Search for the cell housing the specified text and yield its (X, Y) center coordinate. 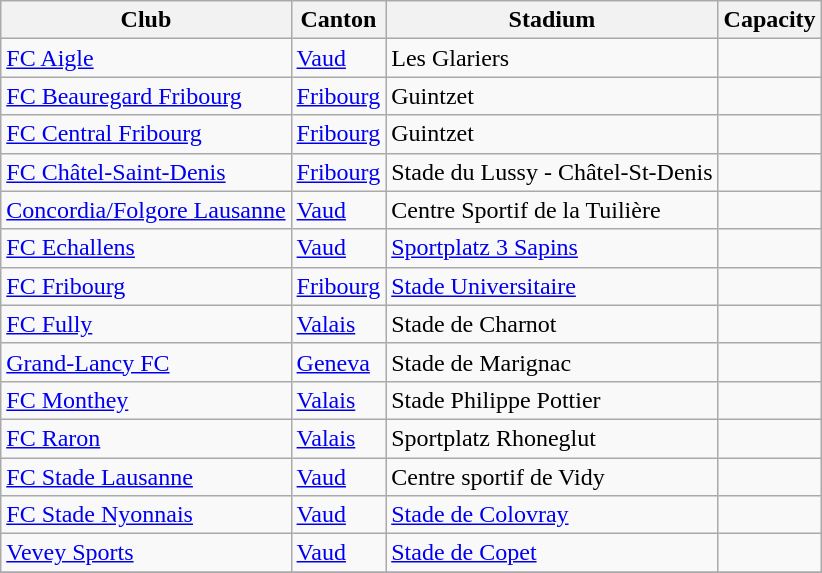
FC Beauregard Fribourg (146, 96)
FC Raron (146, 438)
FC Fribourg (146, 286)
FC Central Fribourg (146, 134)
Stade de Charnot (552, 324)
FC Aigle (146, 58)
FC Stade Lausanne (146, 477)
FC Fully (146, 324)
Centre sportif de Vidy (552, 477)
FC Stade Nyonnais (146, 515)
FC Monthey (146, 400)
Stade de Marignac (552, 362)
Sportplatz 3 Sapins (552, 248)
Capacity (770, 20)
Canton (338, 20)
Club (146, 20)
Vevey Sports (146, 553)
Stade de Colovray (552, 515)
Concordia/Folgore Lausanne (146, 210)
Stade Universitaire (552, 286)
FC Echallens (146, 248)
Stade Philippe Pottier (552, 400)
Centre Sportif de la Tuilière (552, 210)
Stade de Copet (552, 553)
Stadium (552, 20)
Geneva (338, 362)
Grand-Lancy FC (146, 362)
Stade du Lussy - Châtel-St-Denis (552, 172)
Sportplatz Rhoneglut (552, 438)
Les Glariers (552, 58)
FC Châtel-Saint-Denis (146, 172)
